Search for the cell housing the specified text and yield its [x, y] center coordinate. 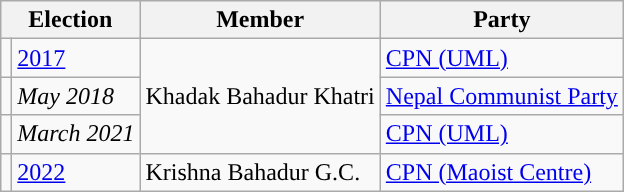
2022 [76, 172]
Election [70, 20]
2017 [76, 58]
March 2021 [76, 134]
Party [502, 20]
Krishna Bahadur G.C. [260, 172]
Member [260, 20]
May 2018 [76, 96]
Khadak Bahadur Khatri [260, 96]
CPN (Maoist Centre) [502, 172]
Nepal Communist Party [502, 96]
